For the text-containing cell, return its midpoint in (x, y) coordinate format. 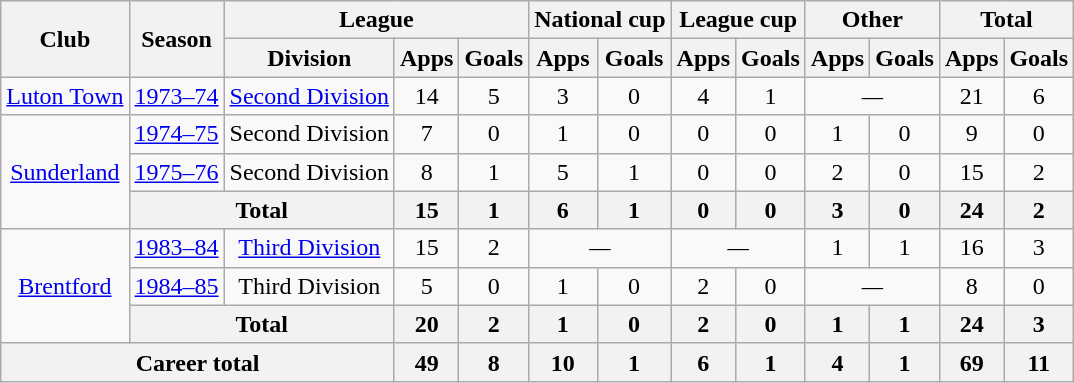
Luton Town (65, 96)
Sunderland (65, 172)
Career total (198, 362)
1973–74 (176, 96)
1974–75 (176, 134)
9 (971, 134)
Season (176, 39)
1983–84 (176, 248)
League cup (738, 20)
14 (426, 96)
11 (1039, 362)
16 (971, 248)
49 (426, 362)
Brentford (65, 286)
National cup (600, 20)
10 (563, 362)
1975–76 (176, 172)
7 (426, 134)
1984–85 (176, 286)
Other (872, 20)
Club (65, 39)
20 (426, 324)
69 (971, 362)
League (376, 20)
21 (971, 96)
Division (309, 58)
